From the cell containing the given text, extract its center point as [x, y] coordinate. 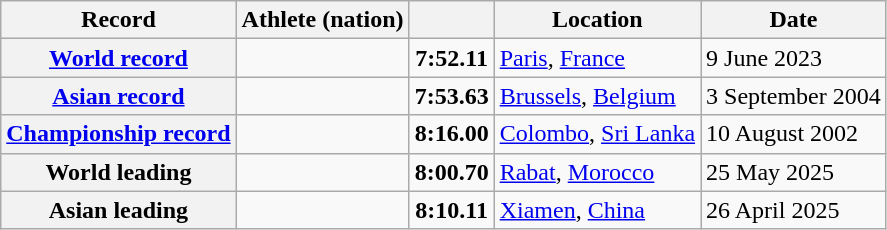
Record [118, 20]
7:52.11 [452, 58]
Brussels, Belgium [597, 96]
Athlete (nation) [322, 20]
10 August 2002 [794, 134]
7:53.63 [452, 96]
World record [118, 58]
Xiamen, China [597, 210]
Asian record [118, 96]
Asian leading [118, 210]
9 June 2023 [794, 58]
8:10.11 [452, 210]
Championship record [118, 134]
Date [794, 20]
8:16.00 [452, 134]
3 September 2004 [794, 96]
World leading [118, 172]
Colombo, Sri Lanka [597, 134]
26 April 2025 [794, 210]
25 May 2025 [794, 172]
Rabat, Morocco [597, 172]
Paris, France [597, 58]
8:00.70 [452, 172]
Location [597, 20]
